From the cell containing the given text, extract its center point as (X, Y) coordinate. 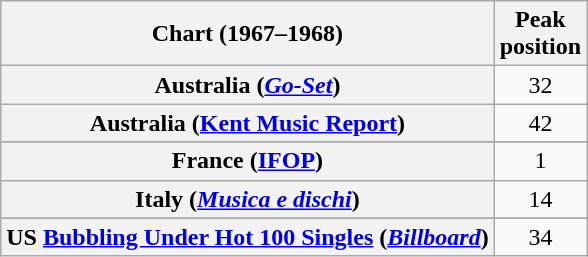
32 (540, 85)
1 (540, 161)
Italy (Musica e dischi) (248, 199)
Chart (1967–1968) (248, 34)
Australia (Kent Music Report) (248, 123)
France (IFOP) (248, 161)
US Bubbling Under Hot 100 Singles (Billboard) (248, 237)
Australia (Go-Set) (248, 85)
34 (540, 237)
Peakposition (540, 34)
42 (540, 123)
14 (540, 199)
